Determine the [X, Y] coordinate at the center of the cell enclosing the given text.  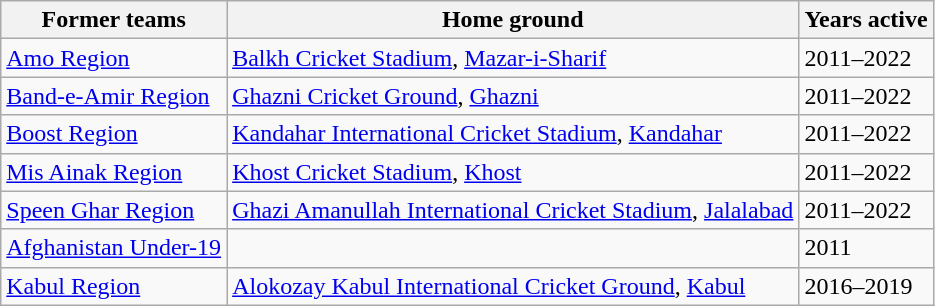
Khost Cricket Stadium, Khost [513, 172]
Years active [866, 20]
Kabul Region [114, 286]
Former teams [114, 20]
2016–2019 [866, 286]
Amo Region [114, 58]
Ghazi Amanullah International Cricket Stadium, Jalalabad [513, 210]
Boost Region [114, 134]
Balkh Cricket Stadium, Mazar-i-Sharif [513, 58]
Speen Ghar Region [114, 210]
Afghanistan Under-19 [114, 248]
Ghazni Cricket Ground, Ghazni [513, 96]
Home ground [513, 20]
Mis Ainak Region [114, 172]
2011 [866, 248]
Alokozay Kabul International Cricket Ground, Kabul [513, 286]
Band-e-Amir Region [114, 96]
Kandahar International Cricket Stadium, Kandahar [513, 134]
